Scan for the cell matching the given text and deliver its (x, y) coordinate at center. 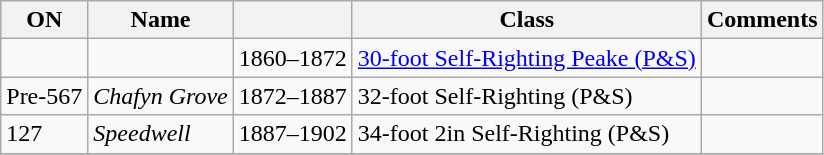
30-foot Self-Righting Peake (P&S) (526, 58)
32-foot Self-Righting (P&S) (526, 96)
Chafyn Grove (160, 96)
ON (44, 20)
Name (160, 20)
1860–1872 (292, 58)
127 (44, 134)
Speedwell (160, 134)
Pre-567 (44, 96)
34-foot 2in Self-Righting (P&S) (526, 134)
Class (526, 20)
1887–1902 (292, 134)
Comments (762, 20)
1872–1887 (292, 96)
